Scan for the cell matching the given text and deliver its (x, y) coordinate at center. 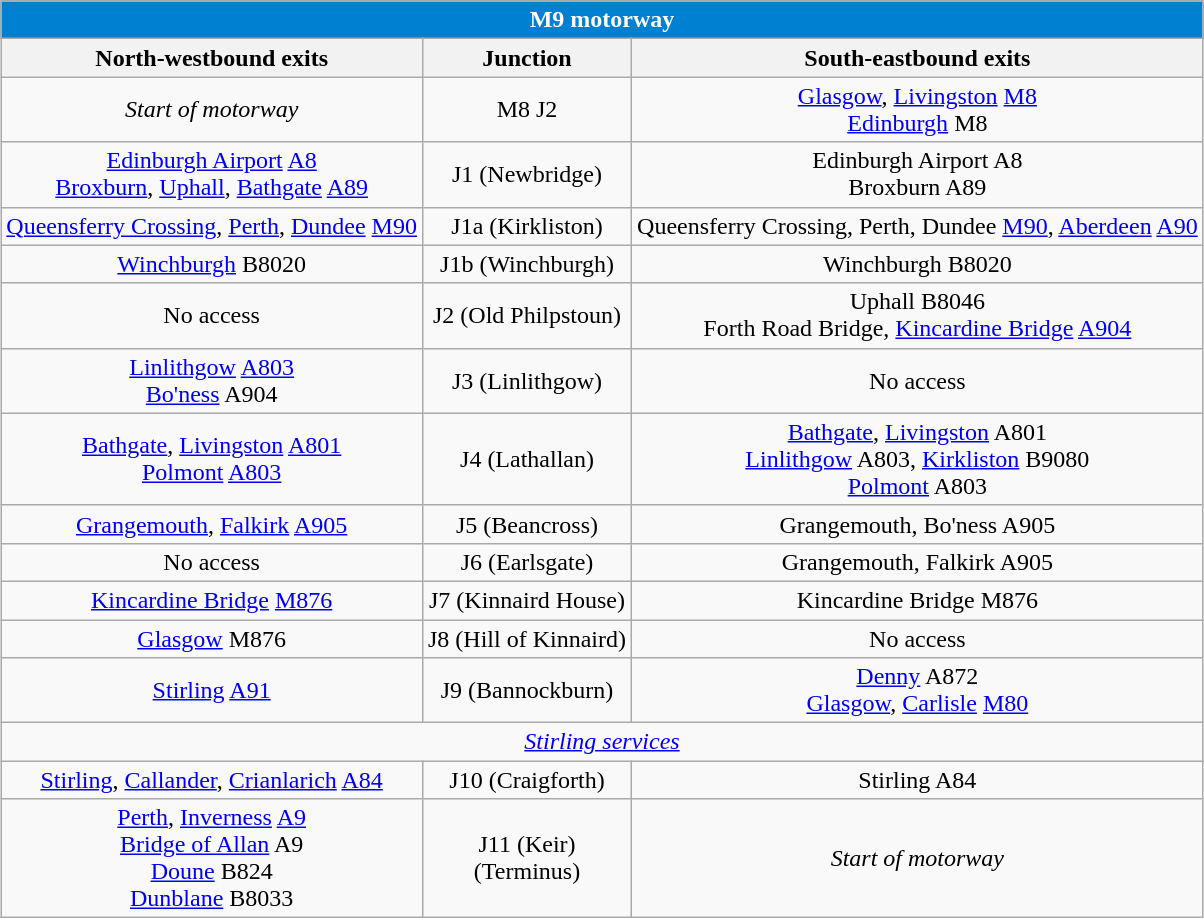
J8 (Hill of Kinnaird) (526, 639)
Queensferry Crossing, Perth, Dundee M90 (212, 226)
Stirling A91 (212, 690)
Glasgow M876 (212, 639)
Grangemouth, Bo'ness A905 (918, 524)
Junction (526, 58)
Denny A872Glasgow, Carlisle M80 (918, 690)
Queensferry Crossing, Perth, Dundee M90, Aberdeen A90 (918, 226)
M8 J2 (526, 110)
South-eastbound exits (918, 58)
Edinburgh Airport A8 Broxburn A89 (918, 174)
Bathgate, Livingston A801Polmont A803 (212, 459)
J3 (Linlithgow) (526, 380)
J2 (Old Philpstoun) (526, 316)
J1a (Kirkliston) (526, 226)
Bathgate, Livingston A801Linlithgow A803, Kirkliston B9080Polmont A803 (918, 459)
J10 (Craigforth) (526, 780)
J1b (Winchburgh) (526, 264)
Stirling A84 (918, 780)
J11 (Keir) (Terminus) (526, 858)
M9 motorway (602, 20)
Stirling services (602, 742)
Linlithgow A803Bo'ness A904 (212, 380)
J7 (Kinnaird House) (526, 600)
Stirling, Callander, Crianlarich A84 (212, 780)
J4 (Lathallan) (526, 459)
J9 (Bannockburn) (526, 690)
Edinburgh Airport A8 Broxburn, Uphall, Bathgate A89 (212, 174)
J6 (Earlsgate) (526, 562)
Perth, Inverness A9 Bridge of Allan A9Doune B824Dunblane B8033 (212, 858)
Glasgow, Livingston M8 Edinburgh M8 (918, 110)
J1 (Newbridge) (526, 174)
North-westbound exits (212, 58)
J5 (Beancross) (526, 524)
Uphall B8046 Forth Road Bridge, Kincardine Bridge A904 (918, 316)
